Locate the cell with the specified text and output its [x, y] center coordinate. 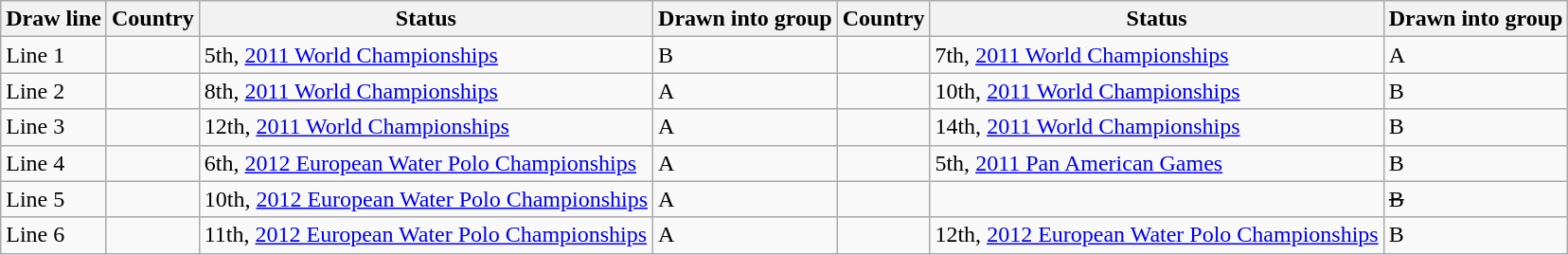
5th, 2011 World Championships [426, 55]
8th, 2011 World Championships [426, 91]
12th, 2011 World Championships [426, 127]
11th, 2012 European Water Polo Championships [426, 235]
10th, 2011 World Championships [1157, 91]
5th, 2011 Pan American Games [1157, 163]
6th, 2012 European Water Polo Championships [426, 163]
Line 1 [54, 55]
Line 3 [54, 127]
Line 5 [54, 199]
12th, 2012 European Water Polo Championships [1157, 235]
Draw line [54, 19]
Line 4 [54, 163]
10th, 2012 European Water Polo Championships [426, 199]
Line 6 [54, 235]
14th, 2011 World Championships [1157, 127]
Line 2 [54, 91]
7th, 2011 World Championships [1157, 55]
